Output the (X, Y) coordinate of the center of the cell containing the given text.  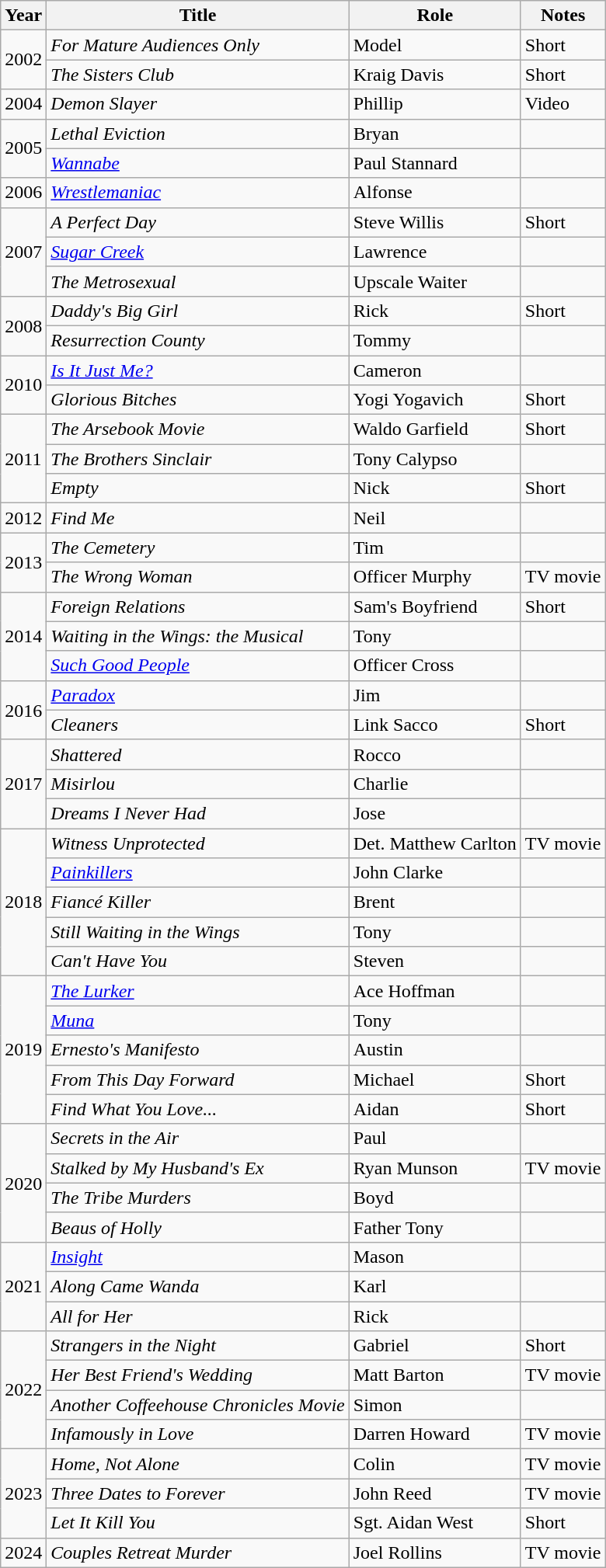
Model (435, 45)
2014 (23, 636)
2013 (23, 562)
Dreams I Never Had (197, 813)
Officer Cross (435, 666)
Cameron (435, 370)
Alfonse (435, 193)
Lawrence (435, 252)
Along Came Wanda (197, 1286)
Can't Have You (197, 961)
2020 (23, 1183)
2004 (23, 104)
Witness Unprotected (197, 843)
The Cemetery (197, 548)
Bryan (435, 134)
The Arsebook Movie (197, 429)
Role (435, 16)
Glorious Bitches (197, 400)
Link Sacco (435, 725)
Couples Retreat Murder (197, 1552)
2023 (23, 1493)
John Reed (435, 1493)
2018 (23, 902)
Strangers in the Night (197, 1346)
Beaus of Holly (197, 1227)
Simon (435, 1405)
Misirlou (197, 784)
Jose (435, 813)
Home, Not Alone (197, 1464)
Yogi Yogavich (435, 400)
Sam's Boyfriend (435, 607)
2022 (23, 1390)
Find Me (197, 518)
The Tribe Murders (197, 1198)
2016 (23, 710)
Michael (435, 1080)
Is It Just Me? (197, 370)
Her Best Friend's Wedding (197, 1375)
Tim (435, 548)
Cleaners (197, 725)
2010 (23, 385)
Paul (435, 1139)
Another Coffeehouse Chronicles Movie (197, 1405)
Charlie (435, 784)
Lethal Eviction (197, 134)
John Clarke (435, 873)
Tony Calypso (435, 459)
Still Waiting in the Wings (197, 932)
Darren Howard (435, 1434)
Phillip (435, 104)
Empty (197, 488)
Wannabe (197, 163)
From This Day Forward (197, 1080)
Sgt. Aidan West (435, 1523)
Shattered (197, 754)
The Sisters Club (197, 75)
2021 (23, 1286)
Waldo Garfield (435, 429)
Paradox (197, 695)
Colin (435, 1464)
Demon Slayer (197, 104)
Kraig Davis (435, 75)
Ace Hoffman (435, 991)
Painkillers (197, 873)
Secrets in the Air (197, 1139)
For Mature Audiences Only (197, 45)
Waiting in the Wings: the Musical (197, 636)
Mason (435, 1257)
2012 (23, 518)
Karl (435, 1286)
The Lurker (197, 991)
2005 (23, 148)
All for Her (197, 1316)
Det. Matthew Carlton (435, 843)
Rocco (435, 754)
Wrestlemaniac (197, 193)
2002 (23, 60)
Daddy's Big Girl (197, 311)
Jim (435, 695)
Matt Barton (435, 1375)
Steve Willis (435, 222)
Officer Murphy (435, 577)
Paul Stannard (435, 163)
Muna (197, 1020)
2024 (23, 1552)
Find What You Love... (197, 1109)
Ryan Munson (435, 1168)
Austin (435, 1050)
Steven (435, 961)
Insight (197, 1257)
Infamously in Love (197, 1434)
Foreign Relations (197, 607)
2008 (23, 325)
2006 (23, 193)
Title (197, 16)
Nick (435, 488)
Father Tony (435, 1227)
The Brothers Sinclair (197, 459)
Year (23, 16)
Stalked by My Husband's Ex (197, 1168)
Gabriel (435, 1346)
Such Good People (197, 666)
The Wrong Woman (197, 577)
Fiancé Killer (197, 902)
Three Dates to Forever (197, 1493)
Resurrection County (197, 340)
Brent (435, 902)
2011 (23, 459)
Neil (435, 518)
A Perfect Day (197, 222)
Aidan (435, 1109)
The Metrosexual (197, 281)
Tommy (435, 340)
Boyd (435, 1198)
Joel Rollins (435, 1552)
2019 (23, 1050)
Video (562, 104)
Upscale Waiter (435, 281)
Notes (562, 16)
Sugar Creek (197, 252)
Let It Kill You (197, 1523)
2007 (23, 252)
2017 (23, 784)
Ernesto's Manifesto (197, 1050)
